From the cell containing the given text, extract its center point as (x, y) coordinate. 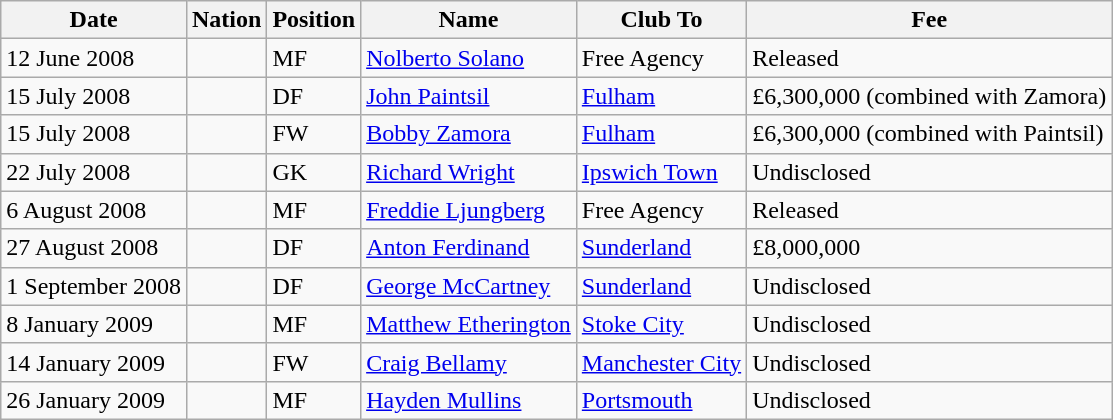
Nolberto Solano (469, 58)
14 January 2009 (94, 362)
Nation (226, 20)
GK (314, 172)
£6,300,000 (combined with Zamora) (930, 96)
8 January 2009 (94, 324)
Hayden Mullins (469, 400)
22 July 2008 (94, 172)
27 August 2008 (94, 248)
Portsmouth (661, 400)
6 August 2008 (94, 210)
£6,300,000 (combined with Paintsil) (930, 134)
Stoke City (661, 324)
£8,000,000 (930, 248)
George McCartney (469, 286)
Anton Ferdinand (469, 248)
Freddie Ljungberg (469, 210)
John Paintsil (469, 96)
Craig Bellamy (469, 362)
Bobby Zamora (469, 134)
26 January 2009 (94, 400)
Club To (661, 20)
Name (469, 20)
Position (314, 20)
Ipswich Town (661, 172)
Date (94, 20)
Fee (930, 20)
Manchester City (661, 362)
Matthew Etherington (469, 324)
Richard Wright (469, 172)
1 September 2008 (94, 286)
12 June 2008 (94, 58)
